Identify which cell holds the provided text, then report its (X, Y) central coordinate. 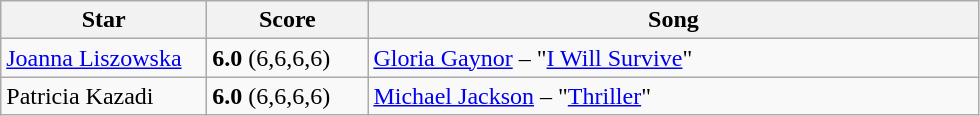
Gloria Gaynor – "I Will Survive" (674, 58)
Patricia Kazadi (104, 96)
Song (674, 20)
Star (104, 20)
Joanna Liszowska (104, 58)
Score (288, 20)
Michael Jackson – "Thriller" (674, 96)
